Find where the given text appears and provide that cell's center as (x, y) coordinate. 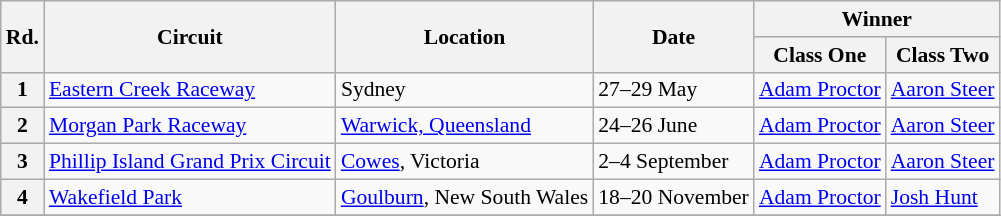
24–26 June (674, 126)
Rd. (22, 36)
Phillip Island Grand Prix Circuit (190, 162)
3 (22, 162)
Morgan Park Raceway (190, 126)
Date (674, 36)
Warwick, Queensland (464, 126)
Cowes, Victoria (464, 162)
1 (22, 90)
Class One (820, 55)
Location (464, 36)
2 (22, 126)
Goulburn, New South Wales (464, 197)
Winner (877, 19)
Sydney (464, 90)
2–4 September (674, 162)
27–29 May (674, 90)
Josh Hunt (943, 197)
4 (22, 197)
Eastern Creek Raceway (190, 90)
Class Two (943, 55)
Wakefield Park (190, 197)
18–20 November (674, 197)
Circuit (190, 36)
